Capture the cell that displays the provided text and extract its [x, y] central coordinate. 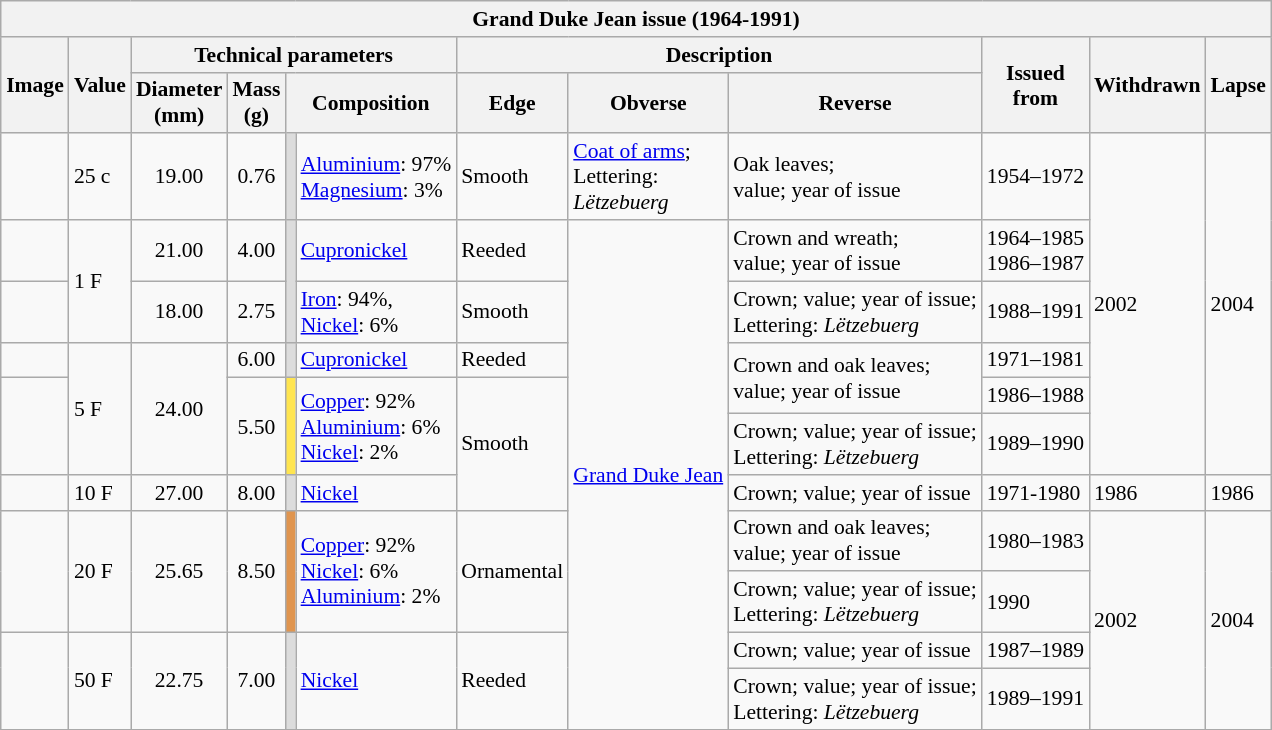
2.75 [256, 312]
22.75 [179, 680]
19.00 [179, 176]
Oak leaves;value; year of issue [855, 176]
Image [35, 84]
25 c [100, 176]
1989–1991 [1036, 698]
24.00 [179, 408]
5 F [100, 408]
Crown and wreath;value; year of issue [855, 250]
1971–1981 [1036, 360]
Iron: 94%,Nickel: 6% [376, 312]
Coat of arms;Lettering:Lëtzebuerg [648, 176]
Description [719, 54]
21.00 [179, 250]
Copper: 92%Aluminium: 6%Nickel: 2% [376, 426]
Technical parameters [294, 54]
Diameter(mm) [179, 102]
1990 [1036, 602]
1989–1990 [1036, 444]
6.00 [256, 360]
25.65 [179, 571]
18.00 [179, 312]
8.50 [256, 571]
1987–1989 [1036, 650]
Value [100, 84]
50 F [100, 680]
1986–1988 [1036, 396]
0.76 [256, 176]
1980–1983 [1036, 540]
Issuedfrom [1036, 84]
10 F [100, 492]
4.00 [256, 250]
27.00 [179, 492]
Grand Duke Jean [648, 474]
Lapse [1238, 84]
1954–1972 [1036, 176]
Reverse [855, 102]
Grand Duke Jean issue (1964-1991) [636, 19]
1971-1980 [1036, 492]
Ornamental [512, 571]
1 F [100, 281]
1964–19851986–1987 [1036, 250]
Copper: 92%Nickel: 6%Aluminium: 2% [376, 571]
1988–1991 [1036, 312]
Composition [370, 102]
Withdrawn [1147, 84]
20 F [100, 571]
Aluminium: 97%Magnesium: 3% [376, 176]
Edge [512, 102]
7.00 [256, 680]
Mass(g) [256, 102]
5.50 [256, 426]
Obverse [648, 102]
8.00 [256, 492]
